Capture the cell that displays the provided text and extract its (X, Y) central coordinate. 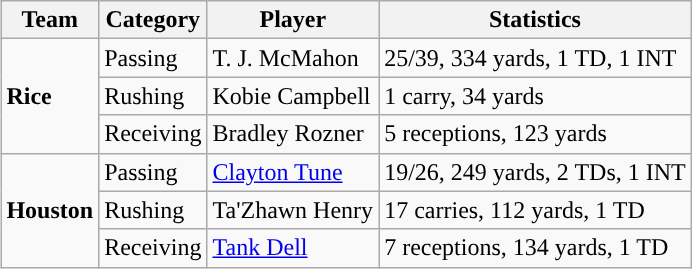
Rice (50, 96)
Player (293, 20)
25/39, 334 yards, 1 TD, 1 INT (536, 58)
19/26, 249 yards, 2 TDs, 1 INT (536, 172)
17 carries, 112 yards, 1 TD (536, 210)
Kobie Campbell (293, 96)
Statistics (536, 20)
7 receptions, 134 yards, 1 TD (536, 248)
Category (153, 20)
T. J. McMahon (293, 58)
5 receptions, 123 yards (536, 134)
Team (50, 20)
1 carry, 34 yards (536, 96)
Bradley Rozner (293, 134)
Houston (50, 210)
Clayton Tune (293, 172)
Tank Dell (293, 248)
Ta'Zhawn Henry (293, 210)
